Detect which cell encompasses the target text, then output its [X, Y] center coordinate. 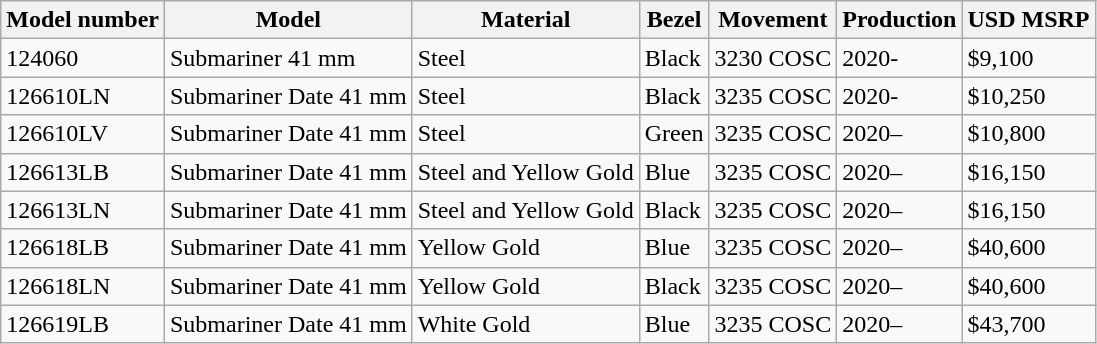
3230 COSC [773, 58]
Green [674, 134]
White Gold [526, 324]
124060 [83, 58]
126613LB [83, 172]
USD MSRP [1028, 20]
Movement [773, 20]
$10,800 [1028, 134]
Model number [83, 20]
Model [288, 20]
126618LB [83, 248]
Production [900, 20]
126610LN [83, 96]
Material [526, 20]
126618LN [83, 286]
126613LN [83, 210]
126619LB [83, 324]
Bezel [674, 20]
126610LV [83, 134]
$10,250 [1028, 96]
$43,700 [1028, 324]
Submariner 41 mm [288, 58]
$9,100 [1028, 58]
